For the text-containing cell, return its midpoint in (x, y) coordinate format. 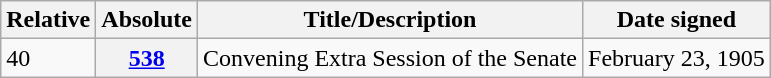
Title/Description (390, 20)
February 23, 1905 (677, 58)
538 (147, 58)
Absolute (147, 20)
Relative (48, 20)
Convening Extra Session of the Senate (390, 58)
Date signed (677, 20)
40 (48, 58)
